Capture the cell that displays the provided text and extract its (x, y) central coordinate. 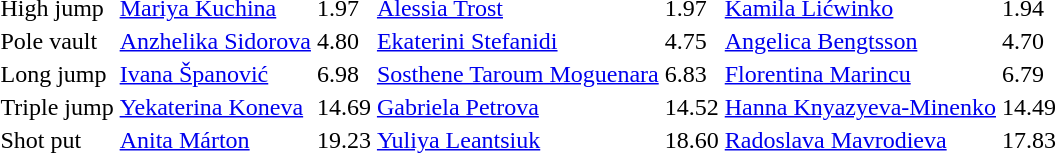
Anzhelika Sidorova (215, 41)
Hanna Knyazyeva-Minenko (860, 107)
Florentina Marincu (860, 74)
6.83 (692, 74)
Ivana Španović (215, 74)
4.80 (344, 41)
Angelica Bengtsson (860, 41)
14.69 (344, 107)
14.52 (692, 107)
Ekaterini Stefanidi (518, 41)
6.98 (344, 74)
Sosthene Taroum Moguenara (518, 74)
Gabriela Petrova (518, 107)
Yekaterina Koneva (215, 107)
4.75 (692, 41)
